For the text-containing cell, return its midpoint in (x, y) coordinate format. 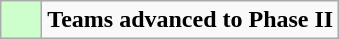
Teams advanced to Phase II (190, 20)
